Capture the cell that displays the provided text and extract its [x, y] central coordinate. 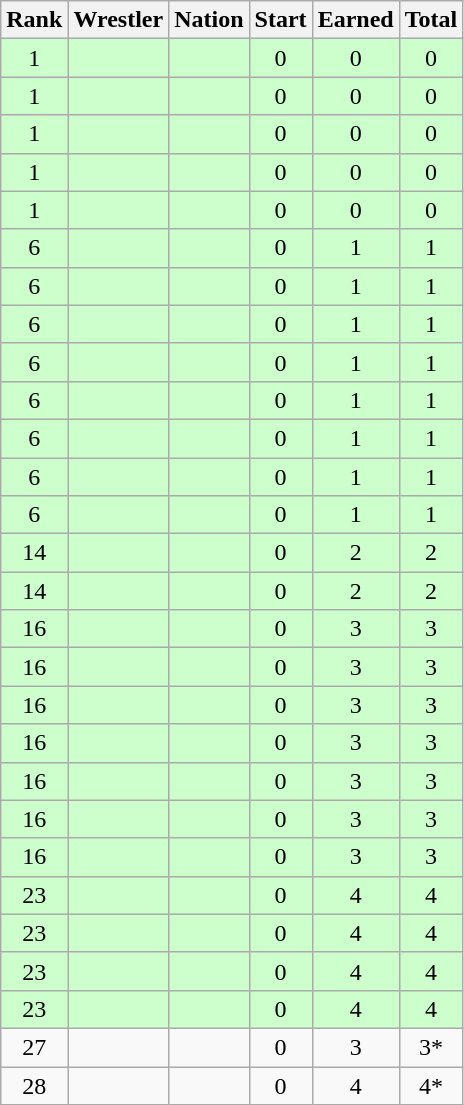
Start [280, 20]
Rank [34, 20]
28 [34, 1085]
Earned [356, 20]
Nation [209, 20]
Total [431, 20]
Wrestler [118, 20]
4* [431, 1085]
3* [431, 1047]
27 [34, 1047]
